For the text-containing cell, return its midpoint in (x, y) coordinate format. 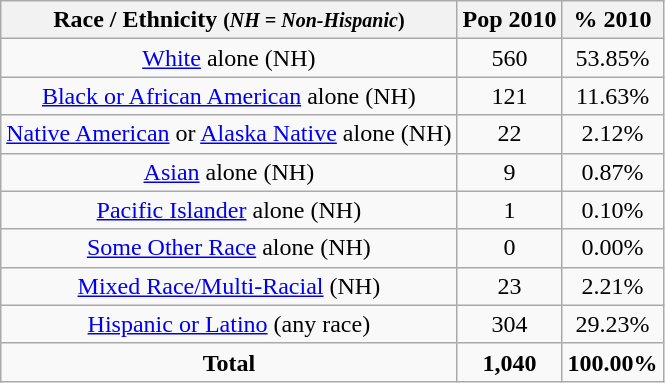
121 (510, 96)
2.21% (612, 286)
0.10% (612, 210)
0 (510, 248)
1 (510, 210)
0.87% (612, 172)
1,040 (510, 362)
Black or African American alone (NH) (229, 96)
29.23% (612, 324)
11.63% (612, 96)
53.85% (612, 58)
304 (510, 324)
Hispanic or Latino (any race) (229, 324)
Some Other Race alone (NH) (229, 248)
9 (510, 172)
Total (229, 362)
Race / Ethnicity (NH = Non-Hispanic) (229, 20)
0.00% (612, 248)
560 (510, 58)
% 2010 (612, 20)
22 (510, 134)
100.00% (612, 362)
Asian alone (NH) (229, 172)
Pop 2010 (510, 20)
2.12% (612, 134)
White alone (NH) (229, 58)
Pacific Islander alone (NH) (229, 210)
Native American or Alaska Native alone (NH) (229, 134)
Mixed Race/Multi-Racial (NH) (229, 286)
23 (510, 286)
